Return the (x, y) coordinate for the center point of the cell that contains the specified text.  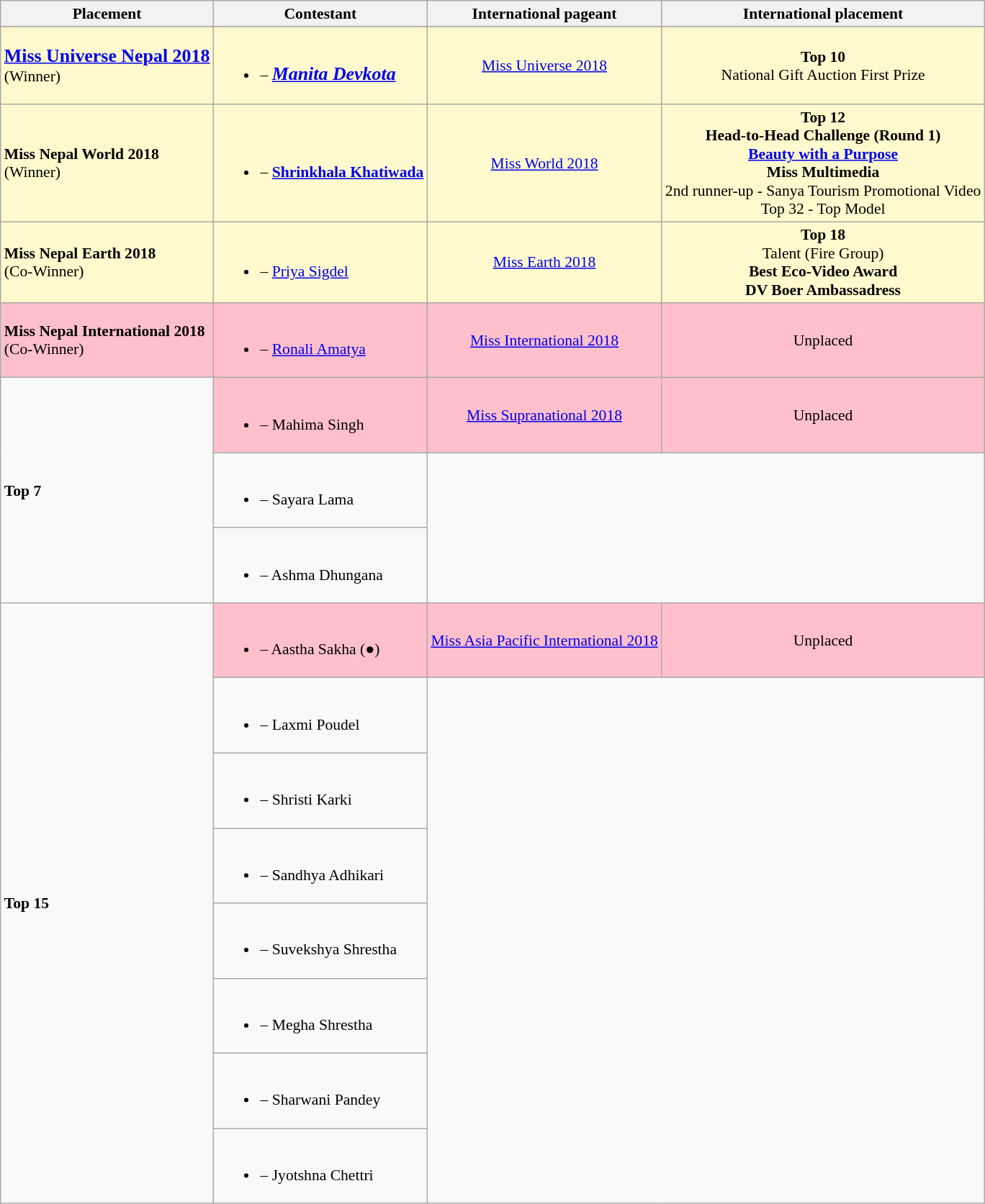
– Shrinkhala Khatiwada (320, 164)
Miss World 2018 (544, 164)
Top 7 (107, 491)
Miss Universe Nepal 2018(Winner) (107, 66)
Miss Nepal International 2018(Co-Winner) (107, 340)
– Jyotshna Chettri (320, 1166)
– Megha Shrestha (320, 1015)
Miss Universe 2018 (544, 66)
– Ronali Amatya (320, 340)
– Priya Sigdel (320, 263)
Top 12 Head-to-Head Challenge (Round 1) Beauty with a Purpose Miss Multimedia 2nd runner-up - Sanya Tourism Promotional Video Top 32 - Top Model (824, 164)
Miss Nepal World 2018(Winner) (107, 164)
– Suvekshya Shrestha (320, 941)
Placement (107, 14)
Contestant (320, 14)
– Sayara Lama (320, 490)
Miss Nepal Earth 2018(Co-Winner) (107, 263)
– Laxmi Poudel (320, 715)
– Manita Devkota (320, 66)
– Sandhya Adhikari (320, 866)
International placement (824, 14)
Miss Earth 2018 (544, 263)
– Mahima Singh (320, 415)
Miss International 2018 (544, 340)
– Aastha Sakha (●) (320, 641)
– Shristi Karki (320, 791)
– Sharwani Pandey (320, 1091)
International pageant (544, 14)
Top 18 Talent (Fire Group) Best Eco-Video Award DV Boer Ambassadress (824, 263)
Miss Asia Pacific International 2018 (544, 641)
Top 10 National Gift Auction First Prize (824, 66)
Miss Supranational 2018 (544, 415)
Top 15 (107, 903)
– Ashma Dhungana (320, 566)
